Extract the (x, y) coordinate from the center of the cell holding the provided text.  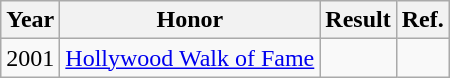
2001 (30, 58)
Honor (190, 20)
Ref. (422, 20)
Hollywood Walk of Fame (190, 58)
Year (30, 20)
Result (358, 20)
